Provide the [x, y] coordinate of the cell's center where the given text is located.  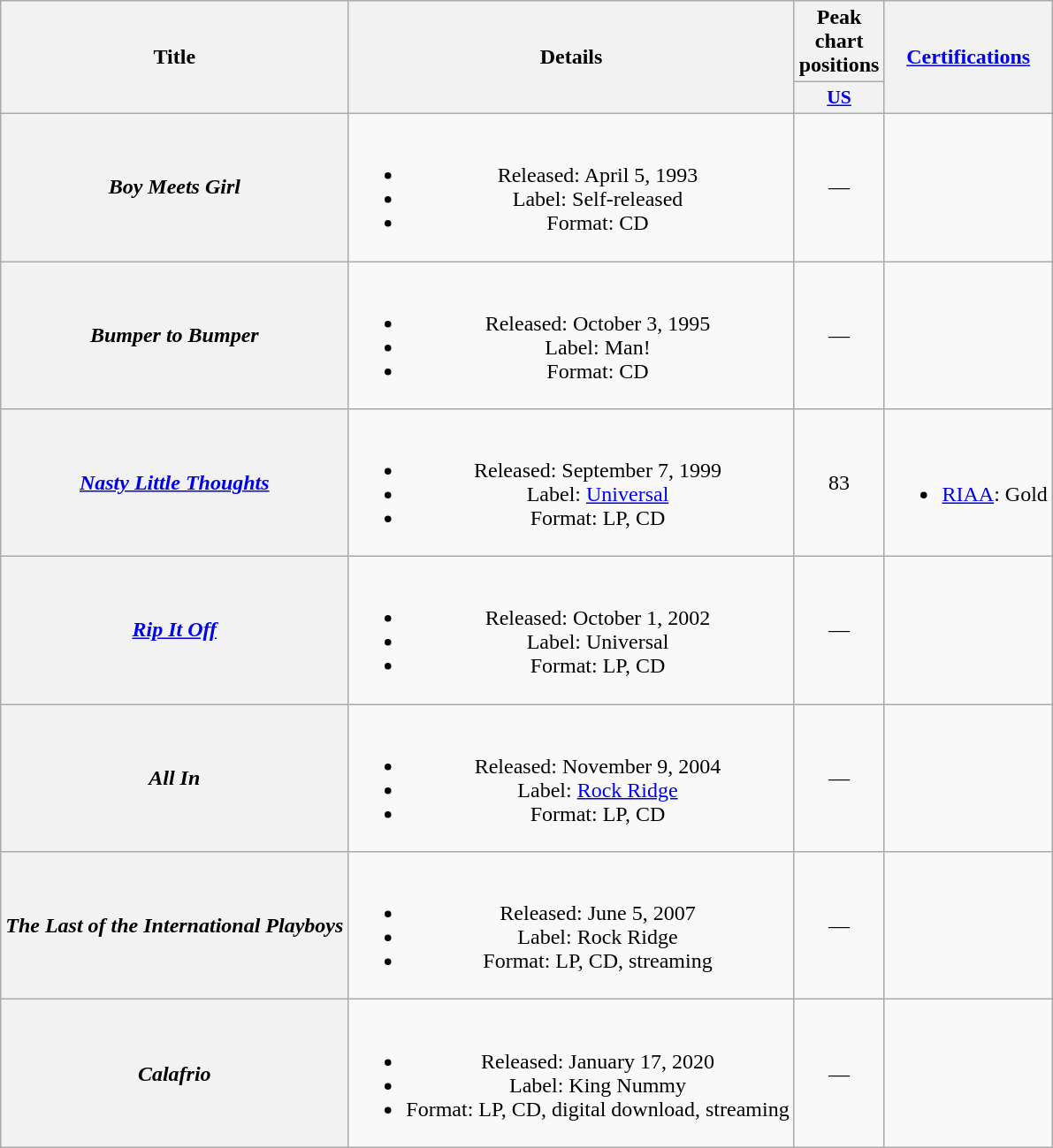
All In [175, 778]
Nasty Little Thoughts [175, 483]
The Last of the International Playboys [175, 926]
Title [175, 57]
Released: January 17, 2020Label: King NummyFormat: LP, CD, digital download, streaming [571, 1073]
Released: November 9, 2004Label: Rock RidgeFormat: LP, CD [571, 778]
US [839, 98]
83 [839, 483]
Released: October 3, 1995Label: Man!Format: CD [571, 336]
Bumper to Bumper [175, 336]
Calafrio [175, 1073]
RIAA: Gold [968, 483]
Peak chart positions [839, 42]
Details [571, 57]
Released: September 7, 1999Label: UniversalFormat: LP, CD [571, 483]
Released: October 1, 2002Label: UniversalFormat: LP, CD [571, 631]
Released: June 5, 2007Label: Rock RidgeFormat: LP, CD, streaming [571, 926]
Rip It Off [175, 631]
Released: April 5, 1993Label: Self-releasedFormat: CD [571, 187]
Boy Meets Girl [175, 187]
Certifications [968, 57]
